Locate the cell with the specified text and output its [x, y] center coordinate. 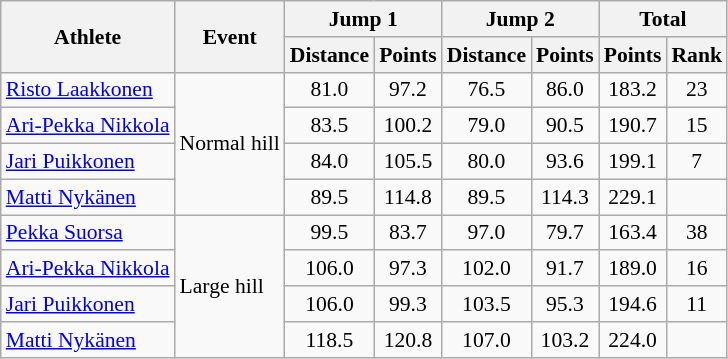
83.5 [330, 126]
103.2 [565, 340]
118.5 [330, 340]
102.0 [486, 269]
38 [696, 233]
99.3 [408, 304]
189.0 [633, 269]
79.7 [565, 233]
105.5 [408, 162]
Normal hill [230, 143]
80.0 [486, 162]
86.0 [565, 90]
Jump 1 [364, 19]
229.1 [633, 197]
97.3 [408, 269]
Athlete [88, 36]
15 [696, 126]
23 [696, 90]
11 [696, 304]
76.5 [486, 90]
114.8 [408, 197]
Large hill [230, 286]
83.7 [408, 233]
84.0 [330, 162]
79.0 [486, 126]
Jump 2 [520, 19]
Pekka Suorsa [88, 233]
Total [663, 19]
Rank [696, 55]
16 [696, 269]
194.6 [633, 304]
90.5 [565, 126]
97.0 [486, 233]
7 [696, 162]
Event [230, 36]
91.7 [565, 269]
93.6 [565, 162]
Risto Laakkonen [88, 90]
103.5 [486, 304]
163.4 [633, 233]
95.3 [565, 304]
97.2 [408, 90]
107.0 [486, 340]
190.7 [633, 126]
99.5 [330, 233]
81.0 [330, 90]
100.2 [408, 126]
224.0 [633, 340]
183.2 [633, 90]
120.8 [408, 340]
199.1 [633, 162]
114.3 [565, 197]
